From the cell containing the given text, extract its center point as (x, y) coordinate. 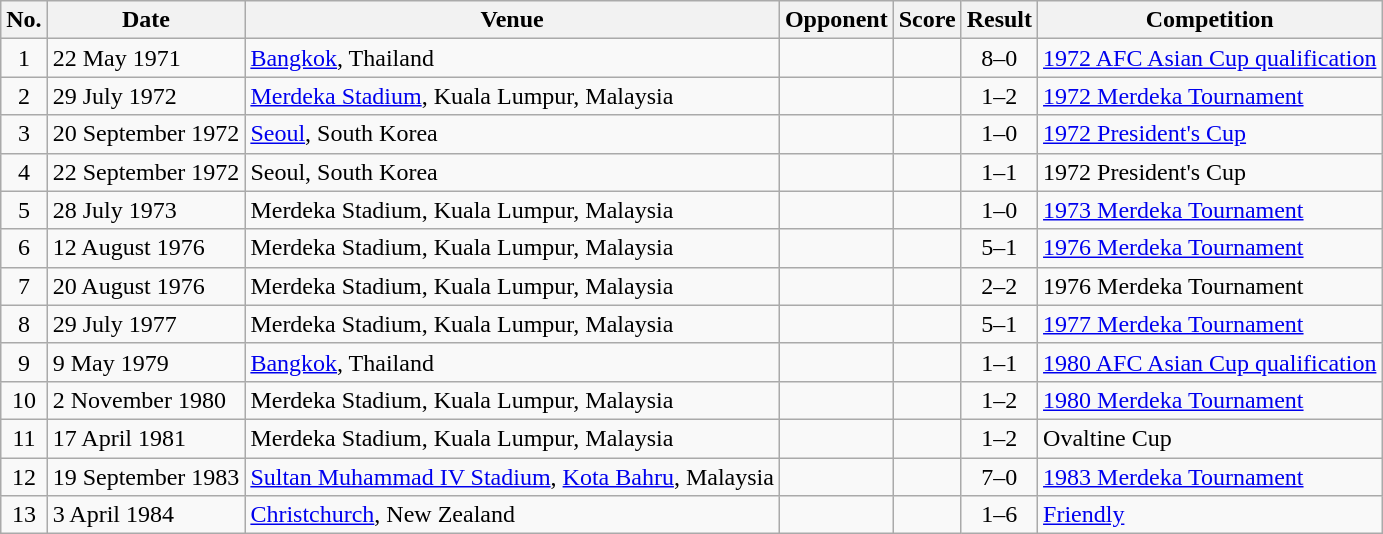
2–2 (999, 286)
10 (24, 400)
1980 Merdeka Tournament (1210, 400)
7–0 (999, 477)
19 September 1983 (146, 477)
8–0 (999, 58)
7 (24, 286)
13 (24, 515)
12 August 1976 (146, 248)
5 (24, 210)
Friendly (1210, 515)
1 (24, 58)
9 May 1979 (146, 362)
No. (24, 20)
1972 Merdeka Tournament (1210, 96)
1973 Merdeka Tournament (1210, 210)
11 (24, 438)
Sultan Muhammad IV Stadium, Kota Bahru, Malaysia (512, 477)
29 July 1972 (146, 96)
29 July 1977 (146, 324)
Ovaltine Cup (1210, 438)
3 April 1984 (146, 515)
22 September 1972 (146, 172)
2 (24, 96)
Opponent (836, 20)
Christchurch, New Zealand (512, 515)
Result (999, 20)
4 (24, 172)
1–6 (999, 515)
Venue (512, 20)
3 (24, 134)
Score (927, 20)
1977 Merdeka Tournament (1210, 324)
9 (24, 362)
Competition (1210, 20)
Date (146, 20)
22 May 1971 (146, 58)
20 August 1976 (146, 286)
20 September 1972 (146, 134)
1980 AFC Asian Cup qualification (1210, 362)
6 (24, 248)
12 (24, 477)
1972 AFC Asian Cup qualification (1210, 58)
28 July 1973 (146, 210)
17 April 1981 (146, 438)
2 November 1980 (146, 400)
1983 Merdeka Tournament (1210, 477)
8 (24, 324)
